Identify which cell holds the provided text, then report its [x, y] central coordinate. 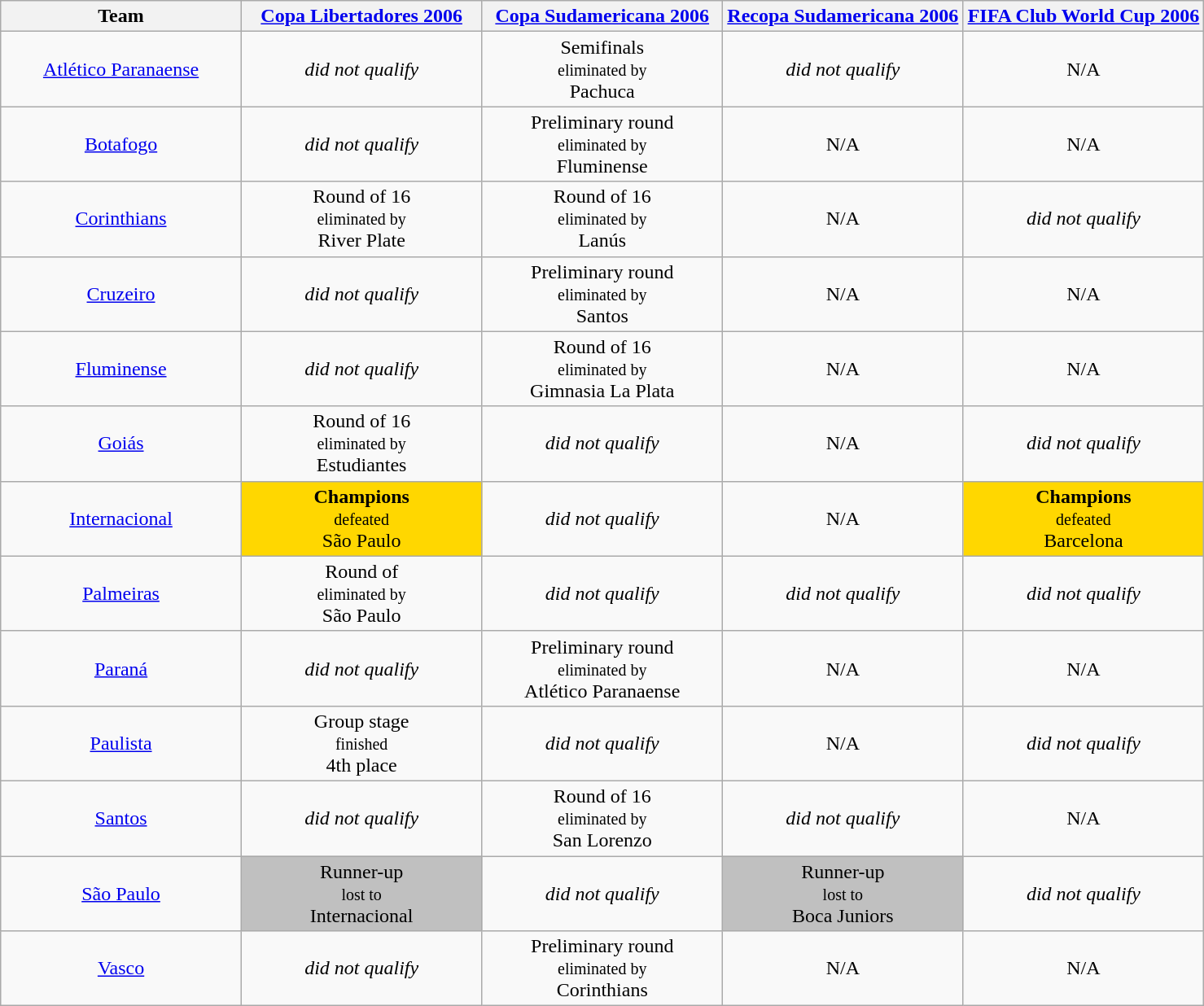
Round of 16eliminated by Gimnasia La Plata [602, 369]
Group stagefinished4th place [361, 743]
Championsdefeated Barcelona [1084, 518]
Round of 16eliminated by River Plate [361, 219]
Fluminense [121, 369]
Santos [121, 818]
Copa Sudamericana 2006 [602, 16]
Recopa Sudamericana 2006 [843, 16]
Round of eliminated by São Paulo [361, 593]
Palmeiras [121, 593]
Round of 16eliminated by Estudiantes [361, 444]
Preliminary roundeliminated by Corinthians [602, 969]
Preliminary roundeliminated by Atlético Paranaense [602, 668]
Preliminary roundeliminated by Santos [602, 294]
Cruzeiro [121, 294]
Copa Libertadores 2006 [361, 16]
Preliminary roundeliminated by Fluminense [602, 144]
São Paulo [121, 894]
Botafogo [121, 144]
Semifinalseliminated by Pachuca [602, 69]
Round of 16eliminated by Lanús [602, 219]
FIFA Club World Cup 2006 [1084, 16]
Internacional [121, 518]
Paraná [121, 668]
Corinthians [121, 219]
Round of 16eliminated by San Lorenzo [602, 818]
Goiás [121, 444]
Atlético Paranaense [121, 69]
Runner-uplost to Boca Juniors [843, 894]
Paulista [121, 743]
Team [121, 16]
Championsdefeated São Paulo [361, 518]
Runner-uplost to Internacional [361, 894]
Vasco [121, 969]
